Identify which cell holds the provided text, then report its [X, Y] central coordinate. 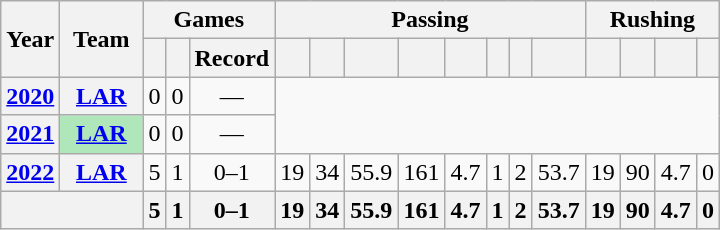
2020 [30, 96]
2021 [30, 134]
Games [209, 20]
2022 [30, 172]
Rushing [652, 20]
Year [30, 39]
Record [232, 58]
Passing [430, 20]
Team [102, 39]
